Find where the given text appears and provide that cell's center as [x, y] coordinate. 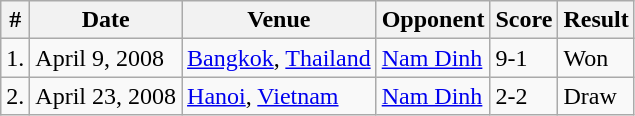
Draw [596, 96]
Score [524, 20]
9-1 [524, 58]
Venue [280, 20]
2. [16, 96]
Date [106, 20]
Bangkok, Thailand [280, 58]
1. [16, 58]
Opponent [433, 20]
Won [596, 58]
April 23, 2008 [106, 96]
Hanoi, Vietnam [280, 96]
April 9, 2008 [106, 58]
2-2 [524, 96]
Result [596, 20]
# [16, 20]
